Identify which cell holds the provided text, then report its [x, y] central coordinate. 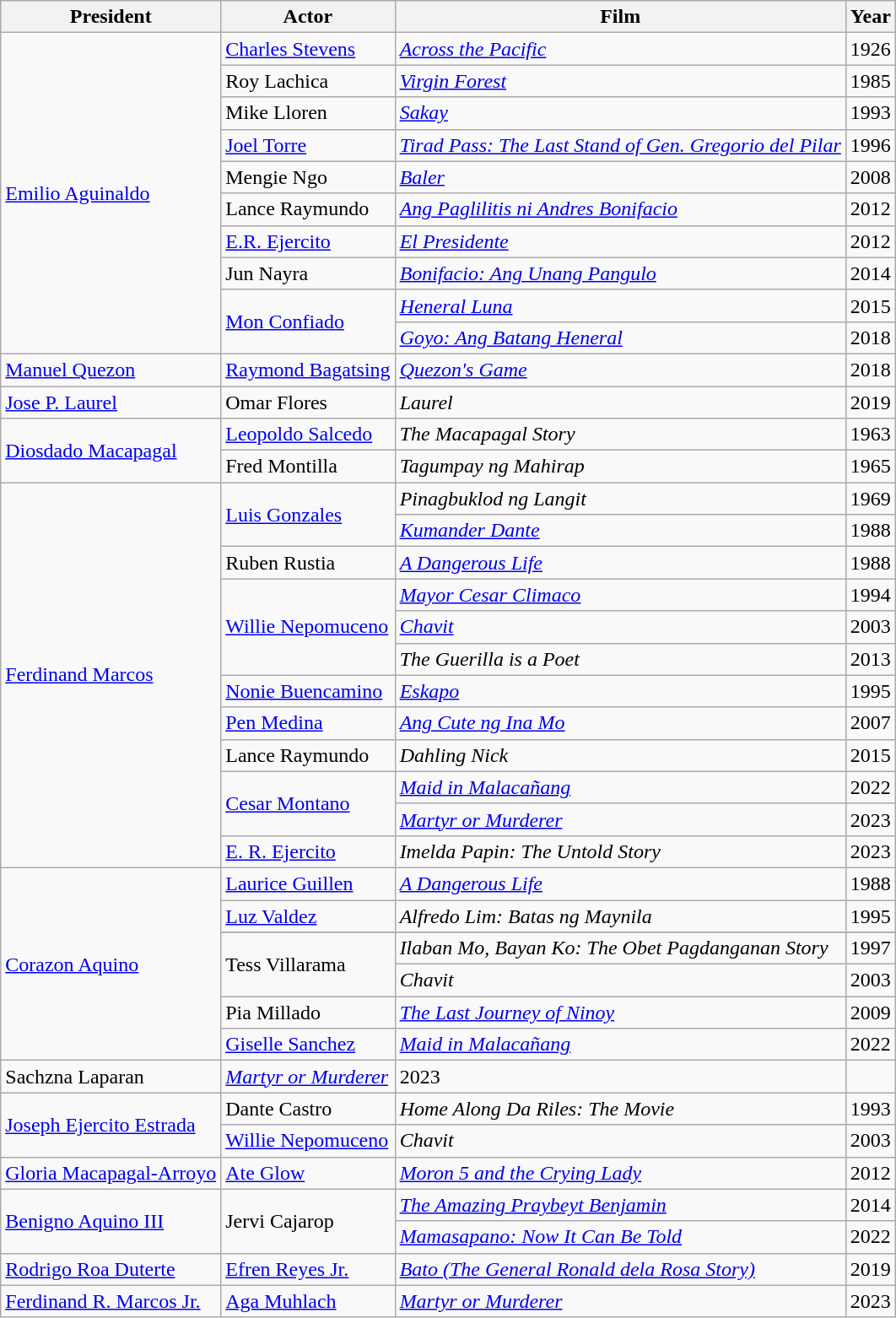
Tess Villarama [308, 964]
Luz Valdez [308, 916]
Virgin Forest [620, 81]
The Amazing Praybeyt Benjamin [620, 1205]
Mengie Ngo [308, 177]
Aga Muhlach [308, 1301]
Jun Nayra [308, 273]
Omar Flores [308, 402]
Efren Reyes Jr. [308, 1269]
Cesar Montano [308, 803]
Corazon Aquino [111, 964]
1997 [871, 948]
1996 [871, 145]
Roy Lachica [308, 81]
Dante Castro [308, 1109]
2009 [871, 1013]
Giselle Sanchez [308, 1045]
El Presidente [620, 241]
The Macapagal Story [620, 435]
Nonie Buencamino [308, 691]
1965 [871, 467]
2007 [871, 723]
Eskapo [620, 691]
Benigno Aquino III [111, 1221]
Alfredo Lim: Batas ng Maynila [620, 916]
Jervi Cajarop [308, 1221]
1985 [871, 81]
Mon Confiado [308, 321]
Laurel [620, 402]
Dahling Nick [620, 755]
Ferdinand R. Marcos Jr. [111, 1301]
Charles Stevens [308, 49]
Ate Glow [308, 1173]
Bato (The General Ronald dela Rosa Story) [620, 1269]
Kumander Dante [620, 531]
Tirad Pass: The Last Stand of Gen. Gregorio del Pilar [620, 145]
Goyo: Ang Batang Heneral [620, 338]
The Last Journey of Ninoy [620, 1013]
Baler [620, 177]
Sachzna Laparan [111, 1077]
Home Along Da Riles: The Movie [620, 1109]
Mayor Cesar Climaco [620, 595]
Film [620, 17]
1926 [871, 49]
Gloria Macapagal-Arroyo [111, 1173]
1994 [871, 595]
1969 [871, 499]
Pen Medina [308, 723]
Bonifacio: Ang Unang Pangulo [620, 273]
Quezon's Game [620, 370]
Sakay [620, 113]
Pia Millado [308, 1013]
Raymond Bagatsing [308, 370]
Joel Torre [308, 145]
Ang Paglilitis ni Andres Bonifacio [620, 209]
Pinagbuklod ng Langit [620, 499]
Ilaban Mo, Bayan Ko: The Obet Pagdanganan Story [620, 948]
Ruben Rustia [308, 563]
Actor [308, 17]
The Guerilla is a Poet [620, 659]
Leopoldo Salcedo [308, 435]
Jose P. Laurel [111, 402]
Moron 5 and the Crying Lady [620, 1173]
Imelda Papin: The Untold Story [620, 851]
2008 [871, 177]
E. R. Ejercito [308, 851]
President [111, 17]
1963 [871, 435]
Ferdinand Marcos [111, 675]
Emilio Aguinaldo [111, 194]
Across the Pacific [620, 49]
Rodrigo Roa Duterte [111, 1269]
2013 [871, 659]
Laurice Guillen [308, 883]
Mamasapano: Now It Can Be Told [620, 1237]
Fred Montilla [308, 467]
Mike Lloren [308, 113]
Heneral Luna [620, 305]
Year [871, 17]
Ang Cute ng Ina Mo [620, 723]
Tagumpay ng Mahirap [620, 467]
E.R. Ejercito [308, 241]
Joseph Ejercito Estrada [111, 1125]
Luis Gonzales [308, 515]
Diosdado Macapagal [111, 451]
Manuel Quezon [111, 370]
